Extract the [x, y] coordinate from the center of the cell holding the provided text.  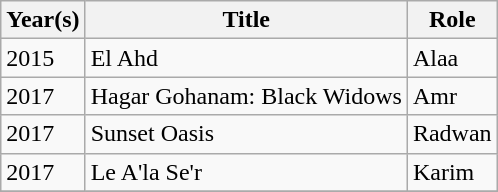
El Ahd [246, 58]
Le A'la Se'r [246, 172]
Year(s) [43, 20]
Role [452, 20]
Amr [452, 96]
Hagar Gohanam: Black Widows [246, 96]
Sunset Oasis [246, 134]
2015 [43, 58]
Radwan [452, 134]
Karim [452, 172]
Title [246, 20]
Alaa [452, 58]
